For the text-containing cell, return its midpoint in (X, Y) coordinate format. 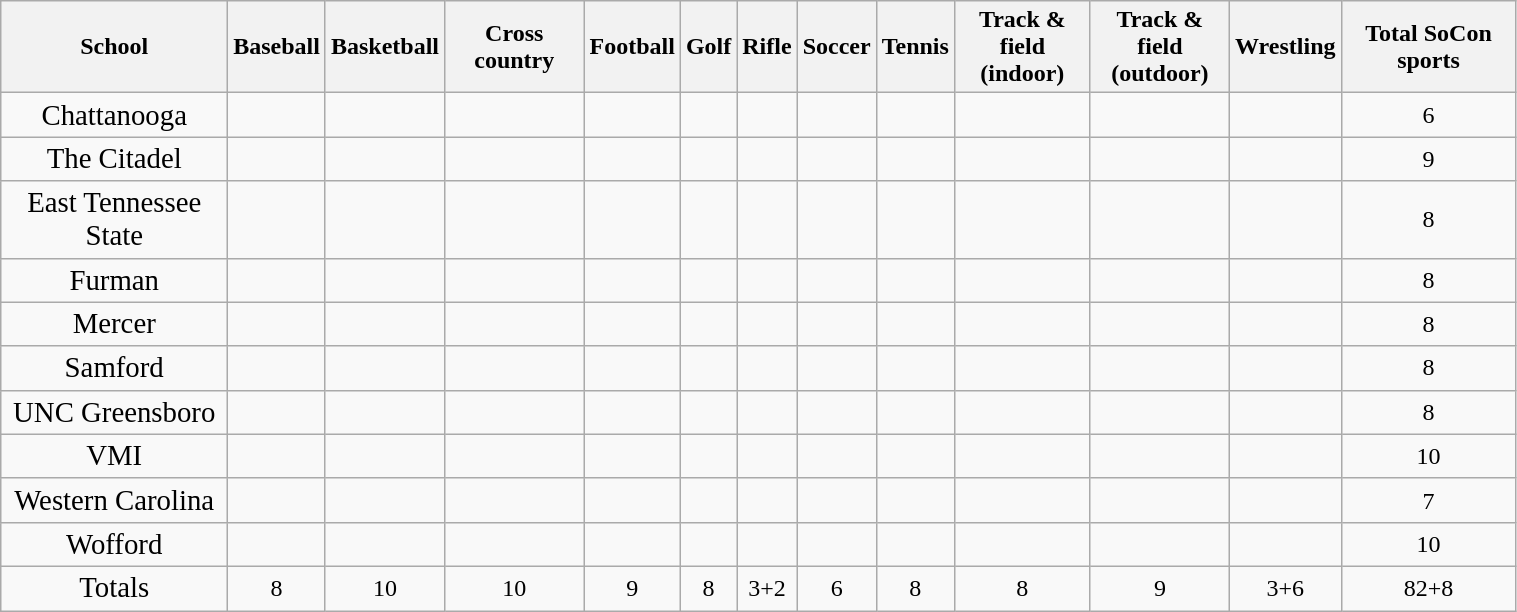
Wrestling (1286, 47)
Basketball (384, 47)
School (114, 47)
Football (632, 47)
Samford (114, 368)
Track & field(indoor) (1022, 47)
VMI (114, 456)
East Tennessee State (114, 220)
Baseball (277, 47)
3+2 (767, 588)
Rifle (767, 47)
82+8 (1428, 588)
Western Carolina (114, 500)
Totals (114, 588)
Chattanooga (114, 115)
Track & field(outdoor) (1160, 47)
Mercer (114, 324)
Tennis (915, 47)
Wofford (114, 544)
Furman (114, 280)
The Citadel (114, 159)
Total SoCon sports (1428, 47)
UNC Greensboro (114, 412)
Soccer (836, 47)
Golf (708, 47)
Cross country (514, 47)
7 (1428, 500)
3+6 (1286, 588)
